Search for the cell housing the specified text and yield its (X, Y) center coordinate. 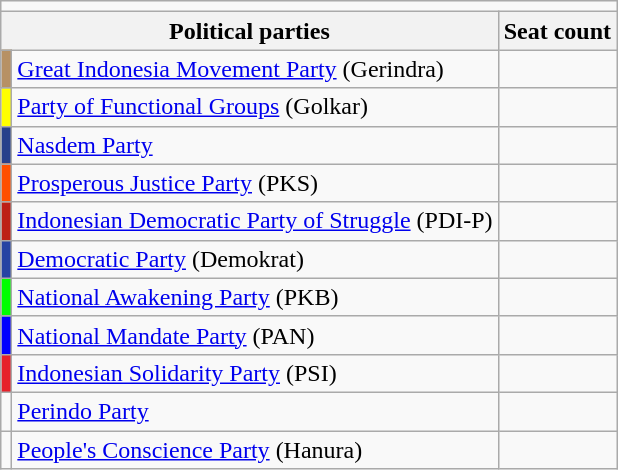
Party of Functional Groups (Golkar) (255, 107)
Indonesian Solidarity Party (PSI) (255, 373)
Democratic Party (Demokrat) (255, 259)
People's Conscience Party (Hanura) (255, 449)
Prosperous Justice Party (PKS) (255, 183)
Political parties (250, 31)
National Mandate Party (PAN) (255, 335)
Perindo Party (255, 411)
National Awakening Party (PKB) (255, 297)
Great Indonesia Movement Party (Gerindra) (255, 69)
Indonesian Democratic Party of Struggle (PDI-P) (255, 221)
Seat count (557, 31)
Nasdem Party (255, 145)
